Detect which cell encompasses the target text, then output its (x, y) center coordinate. 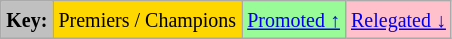
Promoted ↑ (294, 20)
Key: (27, 20)
Relegated ↓ (398, 20)
Premiers / Champions (148, 20)
